Pinpoint the cell where the given text exists, returning its [x, y] midpoint coordinate. 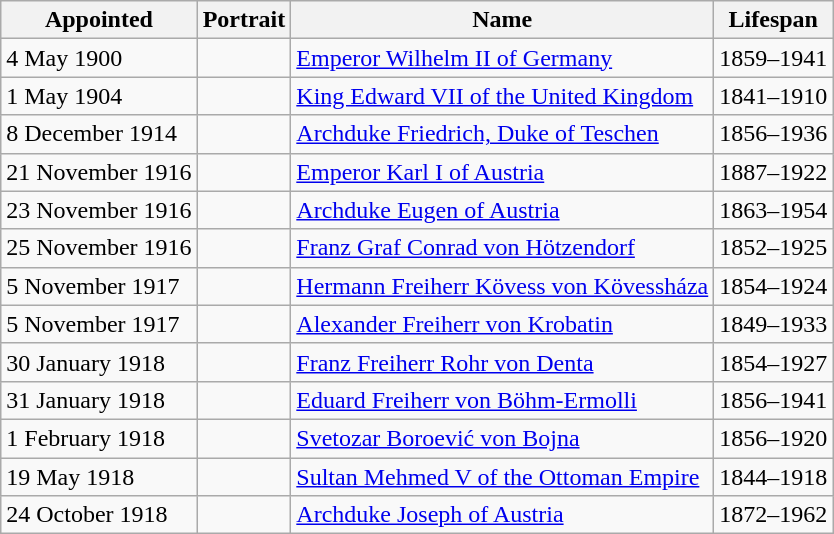
Archduke Eugen of Austria [502, 210]
King Edward VII of the United Kingdom [502, 96]
1852–1925 [774, 248]
8 December 1914 [99, 134]
1872–1962 [774, 515]
24 October 1918 [99, 515]
Hermann Freiherr Kövess von Kövessháza [502, 286]
Name [502, 20]
Archduke Friedrich, Duke of Teschen [502, 134]
31 January 1918 [99, 400]
25 November 1916 [99, 248]
1887–1922 [774, 172]
4 May 1900 [99, 58]
1849–1933 [774, 324]
Eduard Freiherr von Böhm-Ermolli [502, 400]
Portrait [244, 20]
1863–1954 [774, 210]
19 May 1918 [99, 477]
Emperor Wilhelm II of Germany [502, 58]
1 May 1904 [99, 96]
1854–1927 [774, 362]
Alexander Freiherr von Krobatin [502, 324]
30 January 1918 [99, 362]
1 February 1918 [99, 438]
Appointed [99, 20]
Archduke Joseph of Austria [502, 515]
1859–1941 [774, 58]
Lifespan [774, 20]
1841–1910 [774, 96]
1856–1936 [774, 134]
Emperor Karl I of Austria [502, 172]
Svetozar Boroević von Bojna [502, 438]
Franz Graf Conrad von Hötzendorf [502, 248]
1856–1941 [774, 400]
1844–1918 [774, 477]
Franz Freiherr Rohr von Denta [502, 362]
Sultan Mehmed V of the Ottoman Empire [502, 477]
23 November 1916 [99, 210]
21 November 1916 [99, 172]
1854–1924 [774, 286]
1856–1920 [774, 438]
